Extract the (x, y) coordinate from the center of the cell holding the provided text.  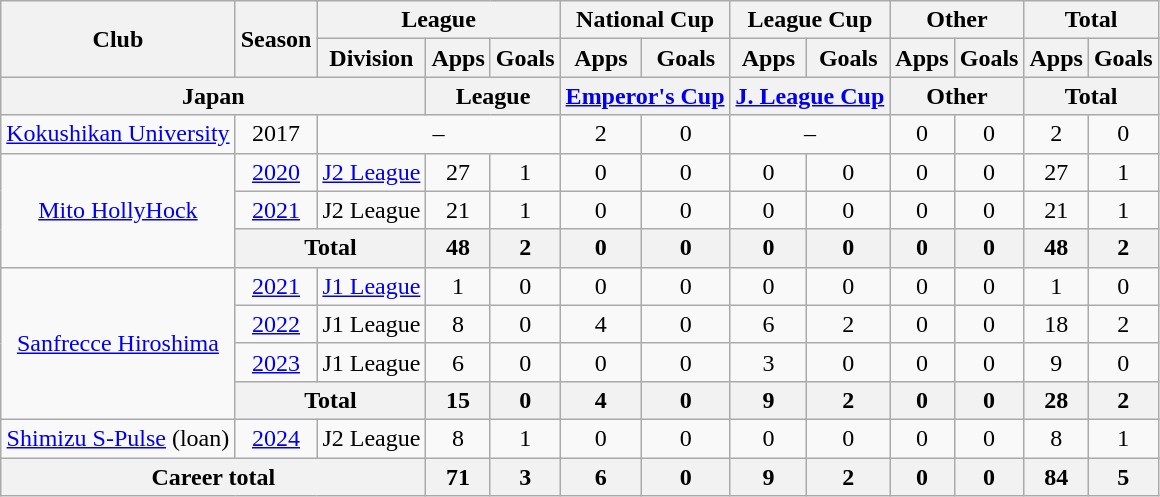
2020 (276, 172)
Kokushikan University (118, 134)
2022 (276, 324)
Japan (214, 96)
Club (118, 39)
18 (1056, 324)
2023 (276, 362)
National Cup (645, 20)
15 (458, 400)
71 (458, 477)
Sanfrecce Hiroshima (118, 343)
5 (1123, 477)
Emperor's Cup (645, 96)
League Cup (810, 20)
84 (1056, 477)
Shimizu S-Pulse (loan) (118, 438)
Division (372, 58)
Season (276, 39)
Career total (214, 477)
Mito HollyHock (118, 210)
J. League Cup (810, 96)
2017 (276, 134)
2024 (276, 438)
28 (1056, 400)
